For the text-containing cell, return its midpoint in [x, y] coordinate format. 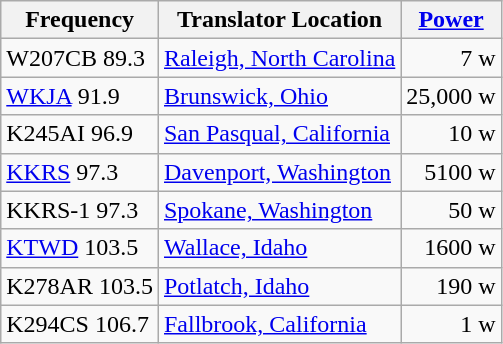
WKJA 91.9 [80, 96]
San Pasqual, California [279, 134]
W207CB 89.3 [80, 58]
K294CS 106.7 [80, 324]
K278AR 103.5 [80, 286]
KKRS-1 97.3 [80, 210]
Spokane, Washington [279, 210]
190 w [451, 286]
1600 w [451, 248]
K245AI 96.9 [80, 134]
Fallbrook, California [279, 324]
25,000 w [451, 96]
50 w [451, 210]
7 w [451, 58]
KKRS 97.3 [80, 172]
Frequency [80, 20]
1 w [451, 324]
KTWD 103.5 [80, 248]
Power [451, 20]
Potlatch, Idaho [279, 286]
10 w [451, 134]
Raleigh, North Carolina [279, 58]
Davenport, Washington [279, 172]
Wallace, Idaho [279, 248]
Translator Location [279, 20]
5100 w [451, 172]
Brunswick, Ohio [279, 96]
